Return (x, y) of the center of cell containing provided text 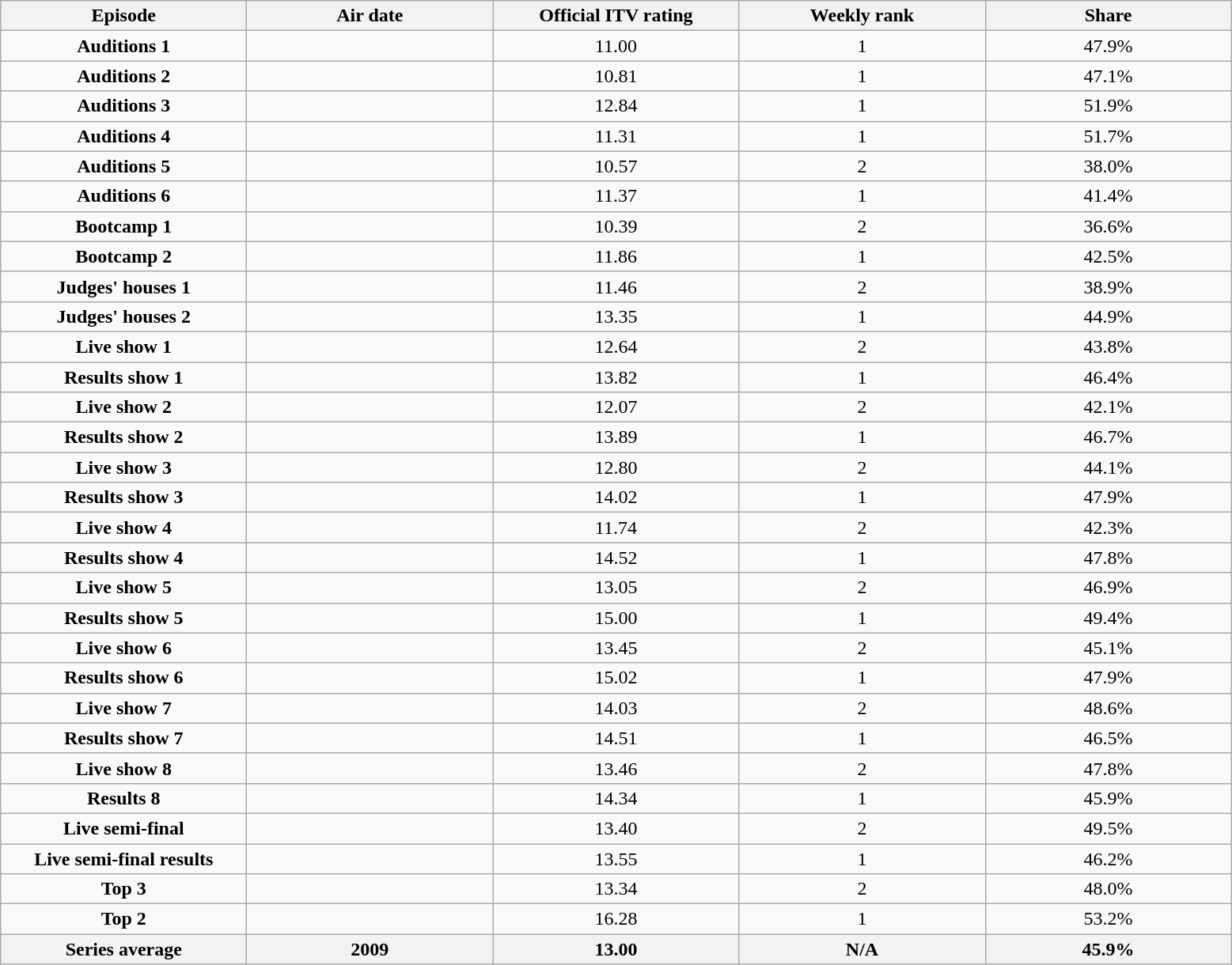
14.34 (616, 798)
13.35 (616, 316)
13.46 (616, 768)
13.55 (616, 858)
Top 2 (123, 919)
Results show 5 (123, 618)
Episode (123, 16)
46.4% (1108, 377)
Live show 7 (123, 708)
16.28 (616, 919)
12.80 (616, 467)
13.45 (616, 648)
13.82 (616, 377)
Top 3 (123, 889)
47.1% (1108, 76)
51.9% (1108, 106)
Results show 6 (123, 678)
Live show 3 (123, 467)
Judges' houses 1 (123, 286)
11.31 (616, 136)
46.7% (1108, 437)
12.64 (616, 346)
46.5% (1108, 738)
45.1% (1108, 648)
13.40 (616, 828)
Auditions 2 (123, 76)
13.89 (616, 437)
48.0% (1108, 889)
Judges' houses 2 (123, 316)
Live semi-final (123, 828)
Results show 4 (123, 558)
Weekly rank (862, 16)
Auditions 5 (123, 166)
13.05 (616, 588)
38.0% (1108, 166)
14.02 (616, 498)
Official ITV rating (616, 16)
Live show 8 (123, 768)
46.9% (1108, 588)
Share (1108, 16)
41.4% (1108, 196)
10.81 (616, 76)
11.86 (616, 256)
51.7% (1108, 136)
Live semi-final results (123, 858)
Results show 1 (123, 377)
10.57 (616, 166)
13.00 (616, 949)
13.34 (616, 889)
2009 (370, 949)
43.8% (1108, 346)
Series average (123, 949)
11.46 (616, 286)
42.3% (1108, 528)
49.4% (1108, 618)
Live show 4 (123, 528)
46.2% (1108, 858)
11.37 (616, 196)
Auditions 3 (123, 106)
38.9% (1108, 286)
12.84 (616, 106)
12.07 (616, 407)
44.9% (1108, 316)
Bootcamp 2 (123, 256)
15.02 (616, 678)
Live show 6 (123, 648)
Results show 3 (123, 498)
15.00 (616, 618)
10.39 (616, 226)
14.52 (616, 558)
11.00 (616, 46)
Auditions 6 (123, 196)
N/A (862, 949)
Results show 7 (123, 738)
11.74 (616, 528)
Live show 5 (123, 588)
Results 8 (123, 798)
Results show 2 (123, 437)
Air date (370, 16)
Bootcamp 1 (123, 226)
36.6% (1108, 226)
14.51 (616, 738)
44.1% (1108, 467)
14.03 (616, 708)
42.5% (1108, 256)
Auditions 4 (123, 136)
Live show 1 (123, 346)
42.1% (1108, 407)
49.5% (1108, 828)
Live show 2 (123, 407)
Auditions 1 (123, 46)
53.2% (1108, 919)
48.6% (1108, 708)
